Pinpoint the cell where the given text exists, returning its (X, Y) midpoint coordinate. 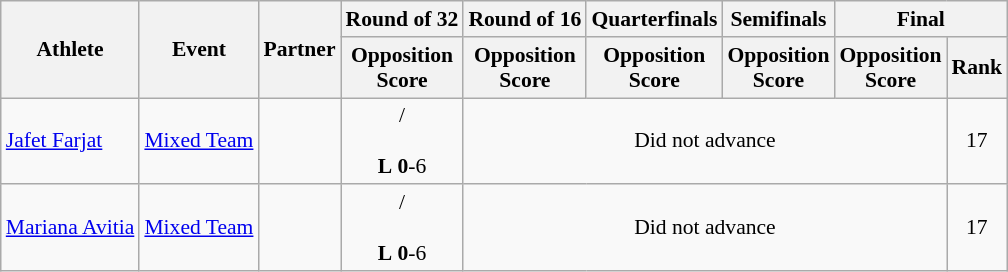
Semifinals (778, 19)
Round of 16 (524, 19)
Final (920, 19)
Jafet Farjat (70, 142)
Event (198, 50)
Partner (299, 50)
Mariana Avitia (70, 228)
Quarterfinals (654, 19)
Athlete (70, 50)
Round of 32 (402, 19)
Rank (978, 68)
